Extract the (X, Y) coordinate from the center of the cell holding the provided text.  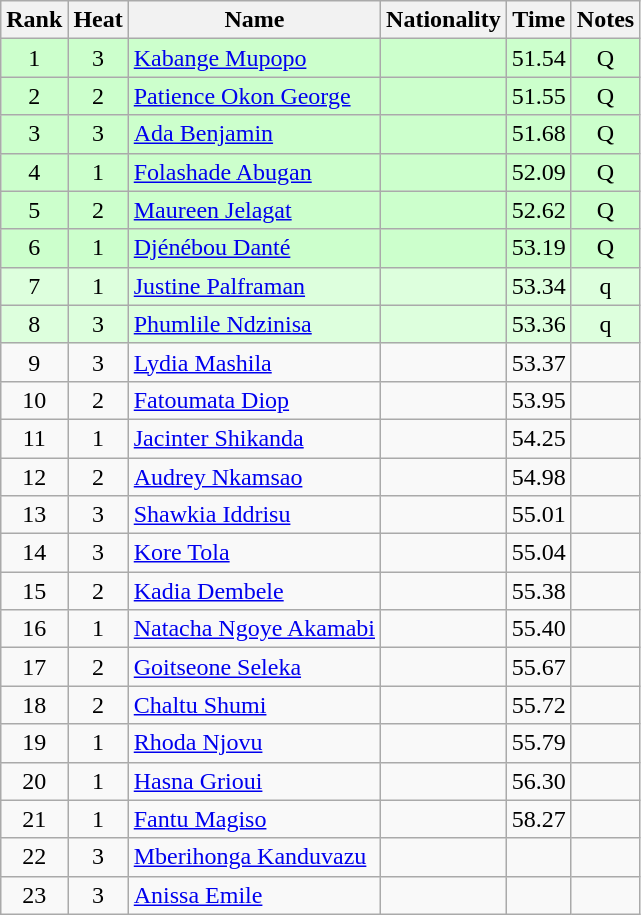
Notes (605, 20)
9 (34, 362)
22 (34, 857)
Fatoumata Diop (254, 400)
15 (34, 591)
10 (34, 400)
53.34 (538, 286)
55.01 (538, 515)
7 (34, 286)
51.54 (538, 58)
Patience Okon George (254, 96)
Justine Palframan (254, 286)
Jacinter Shikanda (254, 438)
11 (34, 438)
55.38 (538, 591)
Name (254, 20)
Kore Tola (254, 553)
54.25 (538, 438)
Kabange Mupopo (254, 58)
Anissa Emile (254, 895)
14 (34, 553)
20 (34, 781)
4 (34, 172)
12 (34, 477)
Fantu Magiso (254, 819)
53.95 (538, 400)
Nationality (444, 20)
5 (34, 210)
23 (34, 895)
8 (34, 324)
51.55 (538, 96)
55.67 (538, 667)
Djénébou Danté (254, 248)
55.04 (538, 553)
16 (34, 629)
Rank (34, 20)
Natacha Ngoye Akamabi (254, 629)
55.40 (538, 629)
21 (34, 819)
52.09 (538, 172)
18 (34, 705)
Time (538, 20)
Shawkia Iddrisu (254, 515)
52.62 (538, 210)
Ada Benjamin (254, 134)
19 (34, 743)
Heat (98, 20)
Goitseone Seleka (254, 667)
58.27 (538, 819)
53.19 (538, 248)
51.68 (538, 134)
55.79 (538, 743)
56.30 (538, 781)
17 (34, 667)
Chaltu Shumi (254, 705)
Lydia Mashila (254, 362)
53.36 (538, 324)
Mberihonga Kanduvazu (254, 857)
Hasna Grioui (254, 781)
54.98 (538, 477)
Kadia Dembele (254, 591)
13 (34, 515)
55.72 (538, 705)
Rhoda Njovu (254, 743)
Audrey Nkamsao (254, 477)
Phumlile Ndzinisa (254, 324)
Maureen Jelagat (254, 210)
Folashade Abugan (254, 172)
53.37 (538, 362)
6 (34, 248)
